Find where the given text appears and provide that cell's center as (X, Y) coordinate. 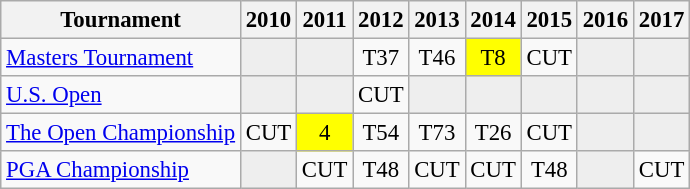
2012 (381, 20)
T46 (437, 58)
2010 (268, 20)
T8 (493, 58)
T26 (493, 133)
The Open Championship (121, 133)
4 (325, 133)
PGA Championship (121, 170)
2011 (325, 20)
2013 (437, 20)
T54 (381, 133)
2014 (493, 20)
T37 (381, 58)
Masters Tournament (121, 58)
2015 (549, 20)
2016 (605, 20)
U.S. Open (121, 95)
2017 (661, 20)
T73 (437, 133)
Tournament (121, 20)
